From the cell containing the given text, extract its center point as [x, y] coordinate. 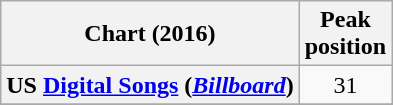
US Digital Songs (Billboard) [150, 85]
Chart (2016) [150, 34]
Peakposition [345, 34]
31 [345, 85]
